Search for the cell housing the specified text and yield its [X, Y] center coordinate. 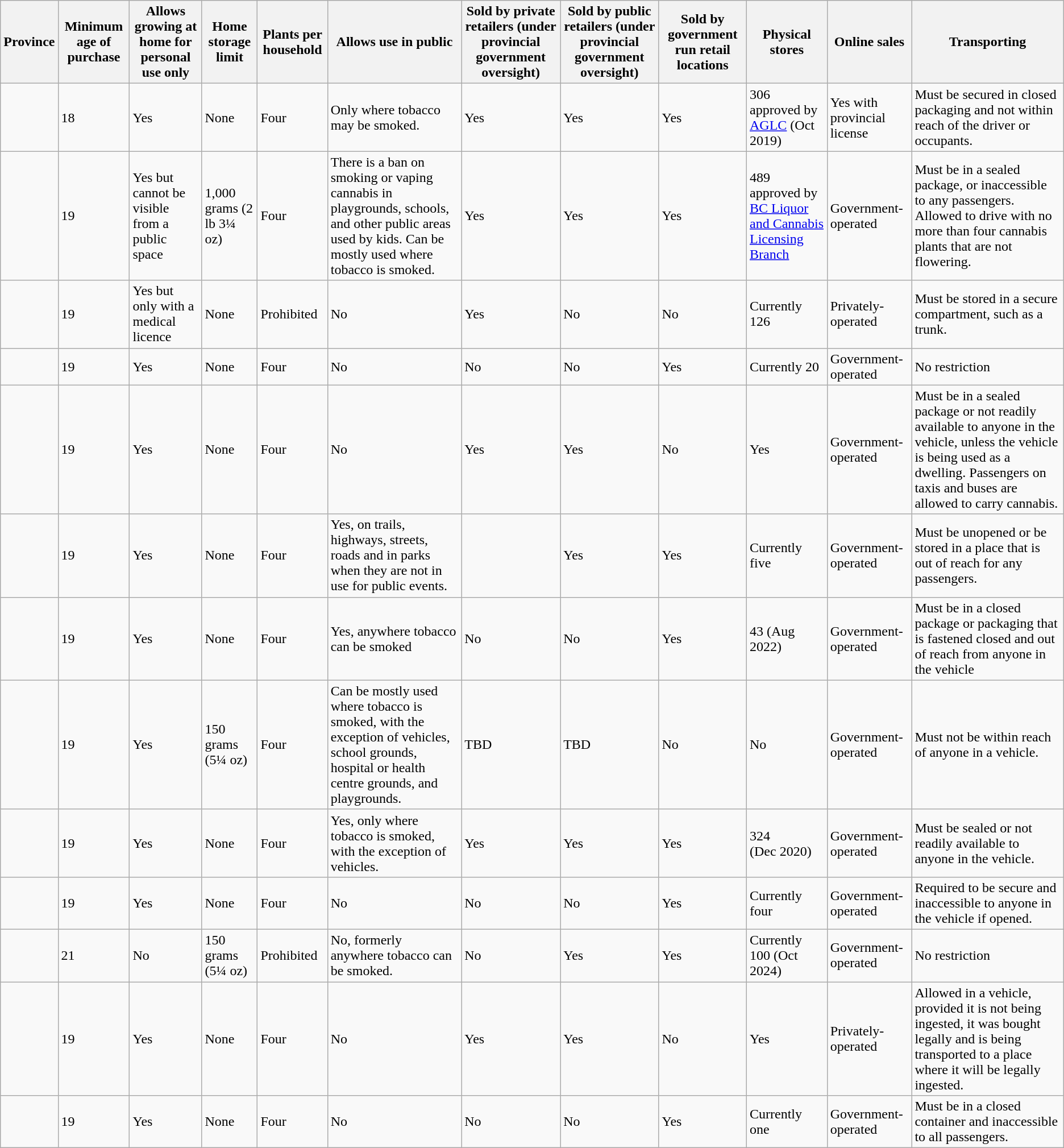
Must be in a sealed package, or inaccessible to any passengers. Allowed to drive with no more than four cannabis plants that are not flowering. [988, 216]
Yes, on trails, highways, streets, roads and in parks when they are not in use for public events. [394, 556]
Must not be within reach of anyone in a vehicle. [988, 745]
Yes, anywhere tobacco can be smoked [394, 639]
Must be in a closed package or packaging that is fastened closed and out of reach from anyone in the vehicle [988, 639]
Must be stored in a secure compartment, such as a trunk. [988, 314]
Allows growing at home for personal use only [166, 42]
Can be mostly used where tobacco is smoked, with the exception of vehicles, school grounds, hospital or health centre grounds, and playgrounds. [394, 745]
Province [30, 42]
Must be unopened or be stored in a place that is out of reach for any passengers. [988, 556]
Plants per household [292, 42]
Currently four [787, 903]
Sold by public retailers (under provincial government oversight) [609, 42]
306 approved by AGLC (Oct 2019) [787, 117]
Allowed in a vehicle, provided it is not being ingested, it was bought legally and is being transported to a place where it will be legally ingested. [988, 1038]
Currently 126 [787, 314]
Currently 20 [787, 366]
Online sales [870, 42]
Currently five [787, 556]
Yes but only with a medical licence [166, 314]
Currently 100 (Oct 2024) [787, 955]
Minimum age of purchase [94, 42]
Yes, only where tobacco is smoked, with the exception of vehicles. [394, 843]
Currently one [787, 1122]
Only where tobacco may be smoked. [394, 117]
Transporting [988, 42]
Must be sealed or not readily available to anyone in the vehicle. [988, 843]
Home storage limit [230, 42]
Yes with provincial license [870, 117]
Physical stores [787, 42]
324(Dec 2020) [787, 843]
Must be secured in closed packaging and not within reach of the driver or occupants. [988, 117]
21 [94, 955]
Required to be secure and inaccessible to anyone in the vehicle if opened. [988, 903]
Yes but cannot be visible from a public space [166, 216]
Sold by government run retail locations [703, 42]
No, formerly anywhere tobacco can be smoked. [394, 955]
Allows use in public [394, 42]
Sold by private retailers (under provincial government oversight) [511, 42]
Must be in a closed container and inaccessible to all passengers. [988, 1122]
18 [94, 117]
1,000 grams (2 lb 3¼ oz) [230, 216]
43 (Aug 2022) [787, 639]
489 approved by BC Liquor and Cannabis Licensing Branch [787, 216]
